Search for the cell housing the specified text and yield its [X, Y] center coordinate. 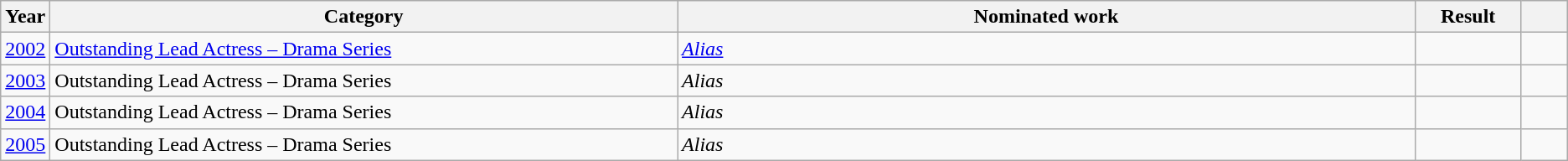
2002 [25, 49]
2005 [25, 144]
Category [364, 17]
2003 [25, 80]
Year [25, 17]
Result [1467, 17]
Nominated work [1047, 17]
2004 [25, 112]
